Extract the (x, y) coordinate from the center of the cell holding the provided text.  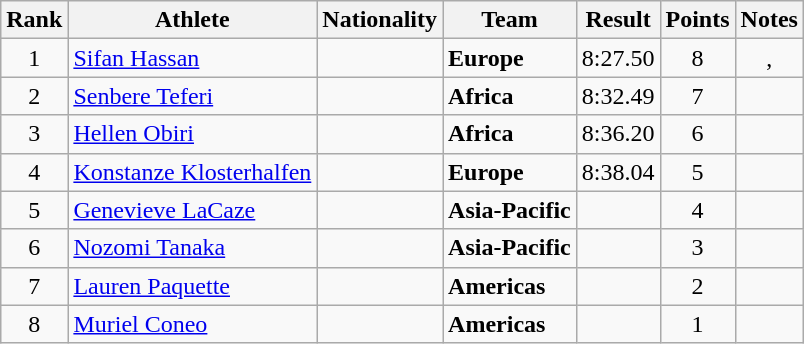
Team (510, 20)
Result (618, 20)
Senbere Teferi (192, 96)
Nozomi Tanaka (192, 248)
Athlete (192, 20)
8:36.20 (618, 134)
Lauren Paquette (192, 286)
8:32.49 (618, 96)
8:38.04 (618, 172)
Notes (769, 20)
Sifan Hassan (192, 58)
Genevieve LaCaze (192, 210)
Nationality (380, 20)
Points (698, 20)
Muriel Coneo (192, 324)
Konstanze Klosterhalfen (192, 172)
Rank (34, 20)
8:27.50 (618, 58)
, (769, 58)
Hellen Obiri (192, 134)
